Capture the cell that displays the provided text and extract its (X, Y) central coordinate. 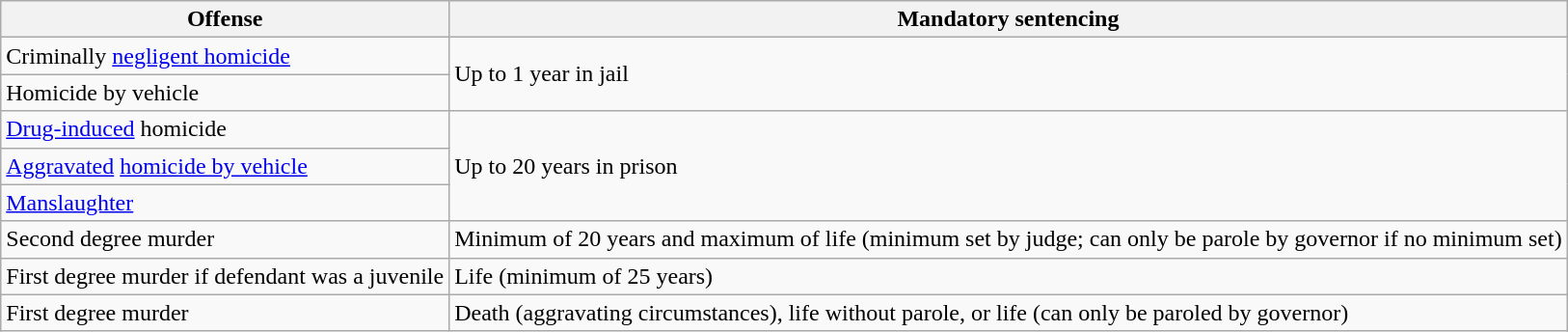
Offense (226, 19)
Homicide by vehicle (226, 93)
Minimum of 20 years and maximum of life (minimum set by judge; can only be parole by governor if no minimum set) (1009, 239)
Second degree murder (226, 239)
Life (minimum of 25 years) (1009, 276)
Criminally negligent homicide (226, 56)
Manslaughter (226, 203)
Up to 1 year in jail (1009, 74)
First degree murder if defendant was a juvenile (226, 276)
First degree murder (226, 313)
Up to 20 years in prison (1009, 166)
Drug-induced homicide (226, 129)
Aggravated homicide by vehicle (226, 166)
Mandatory sentencing (1009, 19)
Death (aggravating circumstances), life without parole, or life (can only be paroled by governor) (1009, 313)
